Search for the cell housing the specified text and yield its (X, Y) center coordinate. 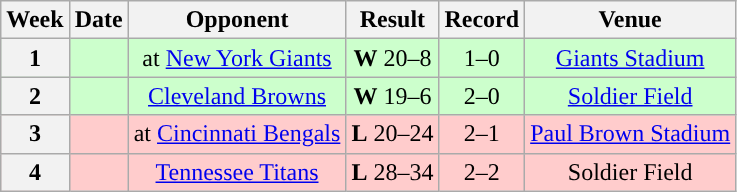
2–2 (482, 172)
Week (35, 20)
at Cincinnati Bengals (237, 134)
Tennessee Titans (237, 172)
W 20–8 (392, 58)
2–0 (482, 96)
Cleveland Browns (237, 96)
Paul Brown Stadium (630, 134)
Venue (630, 20)
2–1 (482, 134)
W 19–6 (392, 96)
Result (392, 20)
1 (35, 58)
Opponent (237, 20)
at New York Giants (237, 58)
3 (35, 134)
4 (35, 172)
1–0 (482, 58)
Record (482, 20)
L 28–34 (392, 172)
Giants Stadium (630, 58)
L 20–24 (392, 134)
Date (98, 20)
2 (35, 96)
